Provide the (x, y) coordinate of the cell's center where the given text is located.  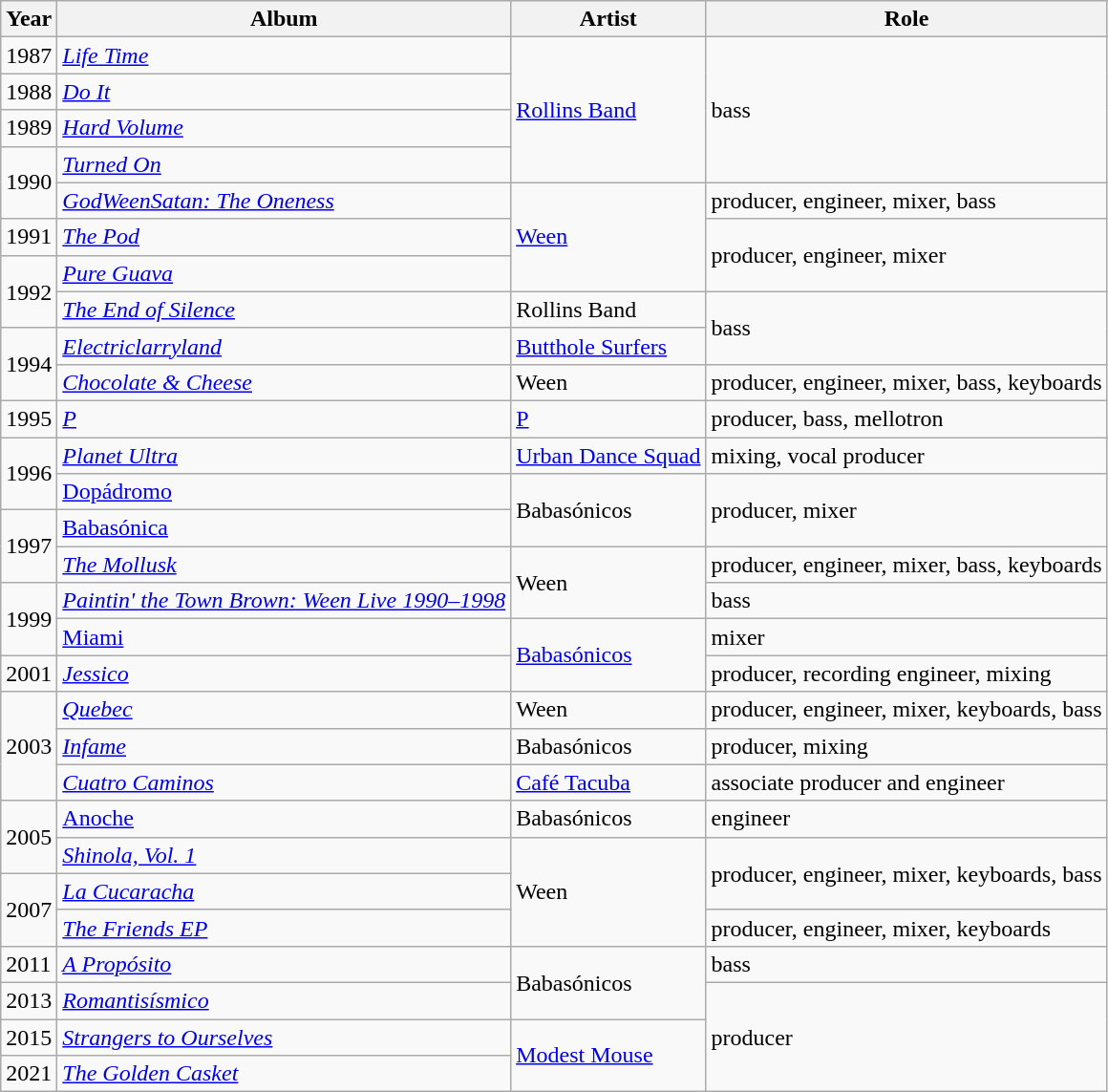
Paintin' the Town Brown: Ween Live 1990–1998 (285, 601)
producer, engineer, mixer, keyboards (906, 928)
producer, engineer, mixer, bass (906, 201)
2001 (29, 674)
1988 (29, 92)
1987 (29, 55)
Chocolate & Cheese (285, 382)
engineer (906, 819)
Planet Ultra (285, 456)
La Cucaracha (285, 891)
1997 (29, 546)
Strangers to Ourselves (285, 1037)
Infame (285, 746)
The Mollusk (285, 565)
producer, engineer, mixer (906, 255)
producer, bass, mellotron (906, 418)
Butthole Surfers (608, 346)
GodWeenSatan: The Oneness (285, 201)
Year (29, 19)
Miami (285, 637)
A Propósito (285, 964)
Quebec (285, 710)
Cuatro Caminos (285, 782)
1999 (29, 619)
1994 (29, 364)
producer, recording engineer, mixing (906, 674)
Role (906, 19)
Modest Mouse (608, 1055)
mixing, vocal producer (906, 456)
2003 (29, 746)
Babasónica (285, 528)
1990 (29, 182)
associate producer and engineer (906, 782)
Pure Guava (285, 273)
Jessico (285, 674)
2015 (29, 1037)
producer, mixing (906, 746)
Dopádromo (285, 492)
Romantisísmico (285, 1000)
1996 (29, 474)
Hard Volume (285, 128)
1989 (29, 128)
2005 (29, 837)
1991 (29, 237)
2007 (29, 910)
Turned On (285, 164)
2013 (29, 1000)
Album (285, 19)
1995 (29, 418)
Electriclarryland (285, 346)
mixer (906, 637)
Do It (285, 92)
The Pod (285, 237)
The Friends EP (285, 928)
The End of Silence (285, 310)
The Golden Casket (285, 1074)
Café Tacuba (608, 782)
producer, mixer (906, 510)
Urban Dance Squad (608, 456)
2011 (29, 964)
Life Time (285, 55)
2021 (29, 1074)
Artist (608, 19)
1992 (29, 291)
producer (906, 1037)
Anoche (285, 819)
Shinola, Vol. 1 (285, 855)
